Locate the cell with the specified text and output its [X, Y] center coordinate. 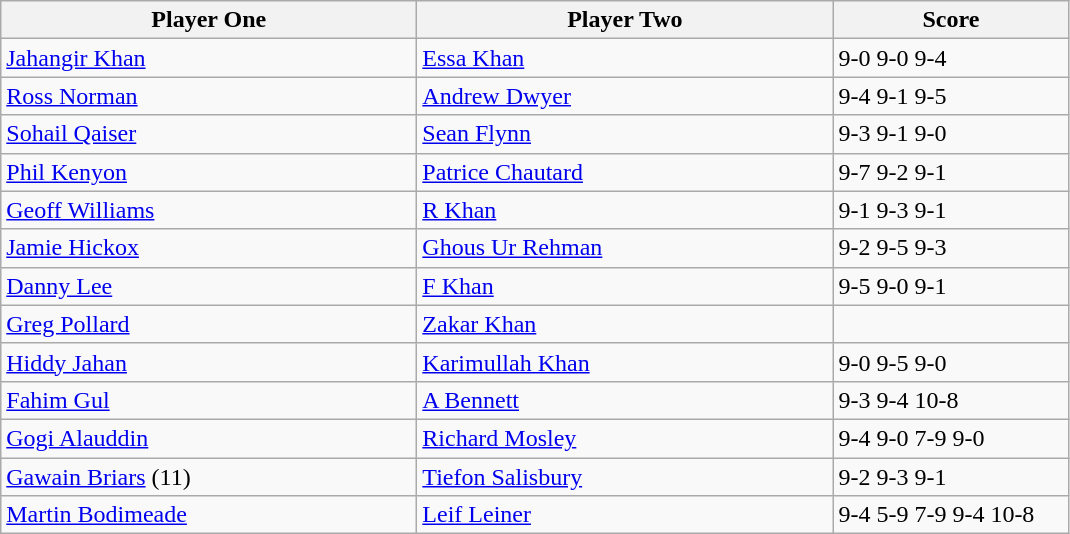
Jahangir Khan [209, 58]
9-7 9-2 9-1 [951, 172]
9-3 9-1 9-0 [951, 134]
9-5 9-0 9-1 [951, 286]
Ross Norman [209, 96]
Greg Pollard [209, 324]
Leif Leiner [625, 515]
9-4 9-0 7-9 9-0 [951, 438]
Essa Khan [625, 58]
Hiddy Jahan [209, 362]
Sohail Qaiser [209, 134]
Player Two [625, 20]
9-2 9-5 9-3 [951, 248]
Score [951, 20]
Tiefon Salisbury [625, 477]
9-0 9-0 9-4 [951, 58]
Zakar Khan [625, 324]
9-0 9-5 9-0 [951, 362]
Andrew Dwyer [625, 96]
Martin Bodimeade [209, 515]
Danny Lee [209, 286]
9-2 9-3 9-1 [951, 477]
A Bennett [625, 400]
9-4 5-9 7-9 9-4 10-8 [951, 515]
Gogi Alauddin [209, 438]
Richard Mosley [625, 438]
Fahim Gul [209, 400]
R Khan [625, 210]
9-1 9-3 9-1 [951, 210]
9-3 9-4 10-8 [951, 400]
F Khan [625, 286]
Jamie Hickox [209, 248]
Ghous Ur Rehman [625, 248]
Gawain Briars (11) [209, 477]
Phil Kenyon [209, 172]
Geoff Williams [209, 210]
Patrice Chautard [625, 172]
9-4 9-1 9-5 [951, 96]
Player One [209, 20]
Sean Flynn [625, 134]
Karimullah Khan [625, 362]
